Detect which cell encompasses the target text, then output its (X, Y) center coordinate. 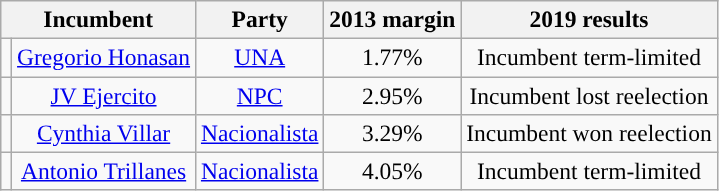
Incumbent won reelection (589, 133)
JV Ejercito (104, 95)
2013 margin (392, 19)
Antonio Trillanes (104, 171)
Cynthia Villar (104, 133)
UNA (259, 57)
Party (259, 19)
1.77% (392, 57)
4.05% (392, 171)
3.29% (392, 133)
2019 results (589, 19)
2.95% (392, 95)
NPC (259, 95)
Incumbent (98, 19)
Gregorio Honasan (104, 57)
Incumbent lost reelection (589, 95)
